Search for the cell housing the specified text and yield its (x, y) center coordinate. 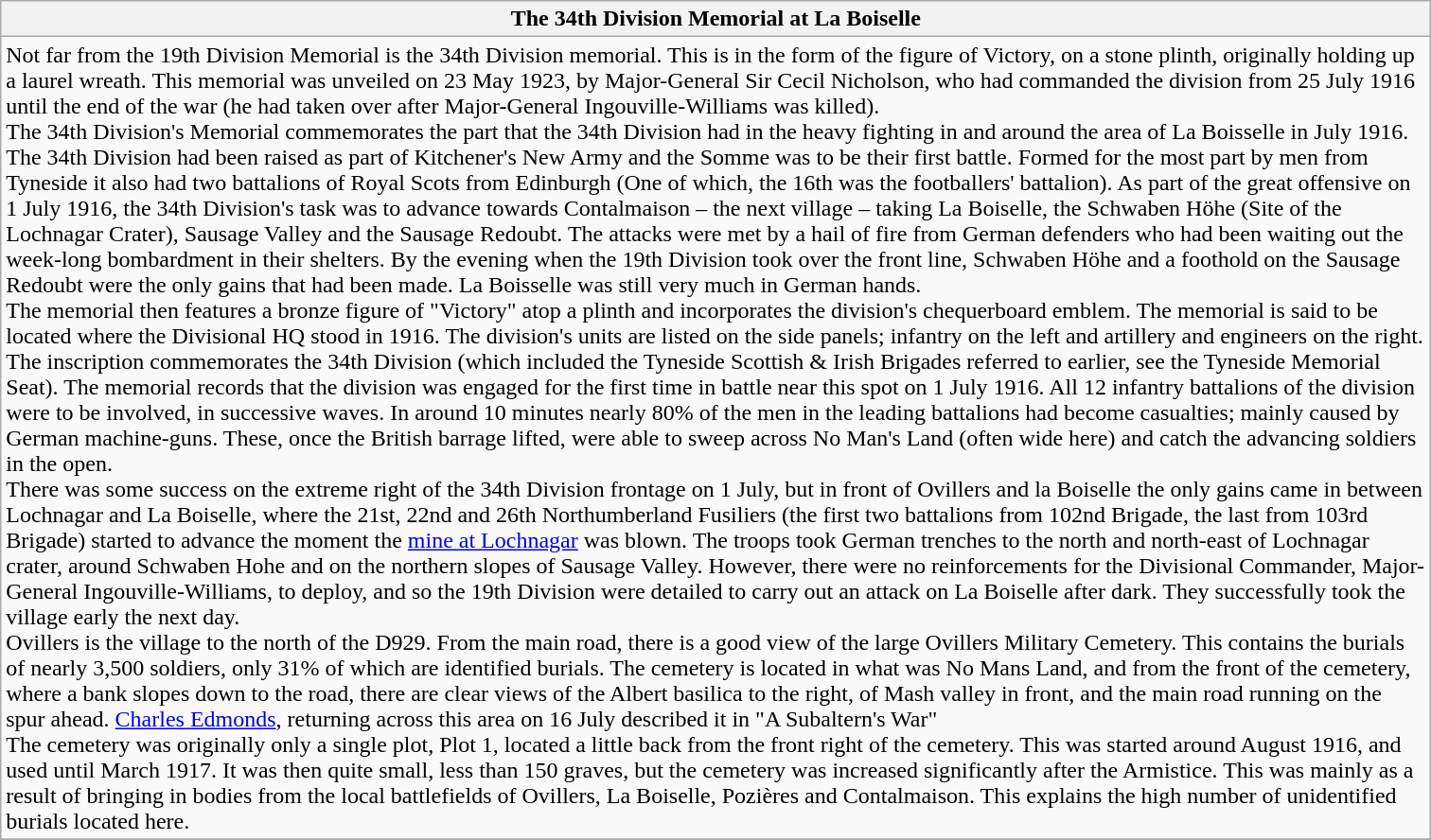
The 34th Division Memorial at La Boiselle (715, 19)
